Pinpoint the cell where the given text exists, returning its [x, y] midpoint coordinate. 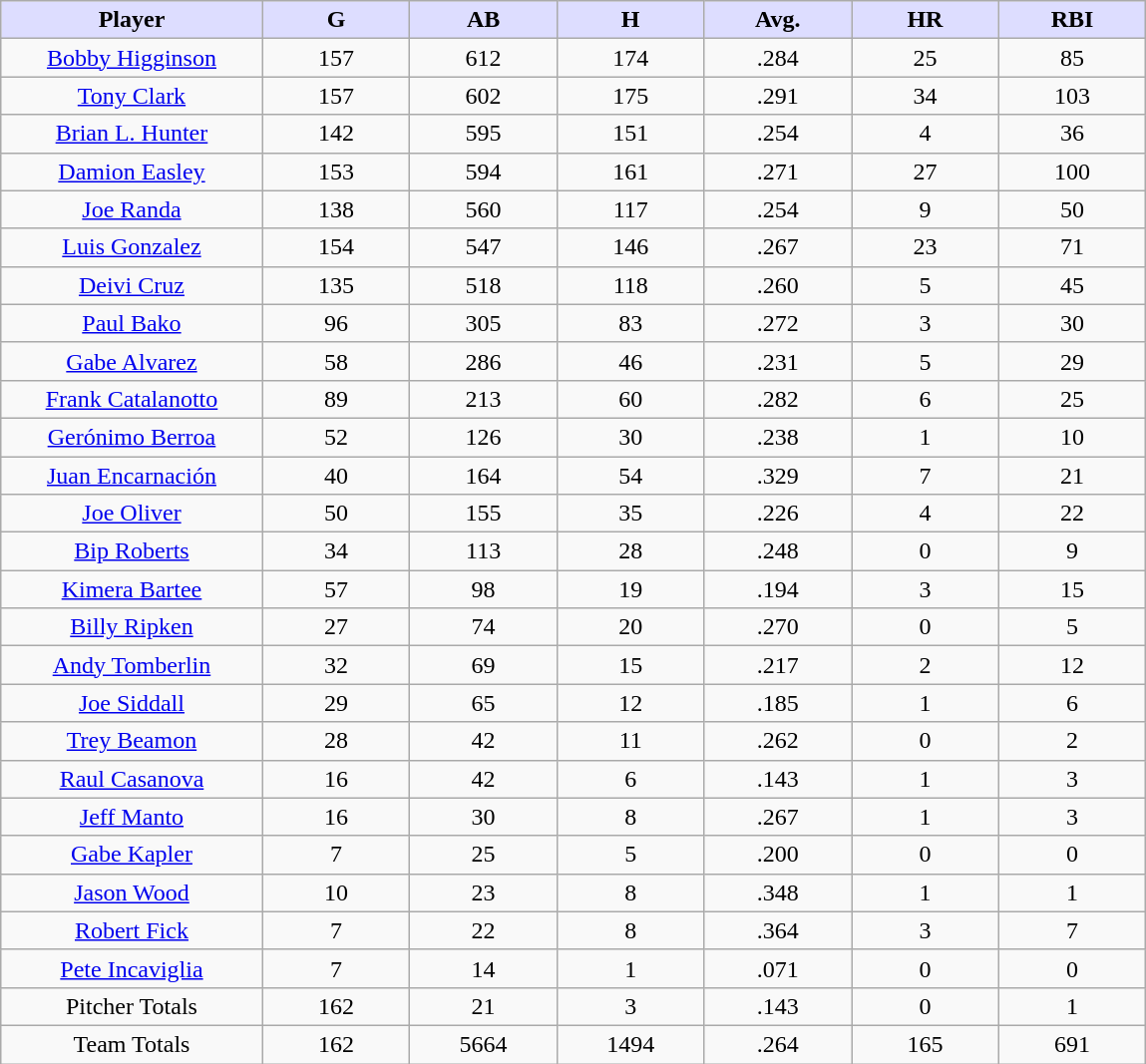
135 [336, 285]
100 [1072, 172]
305 [484, 323]
65 [484, 703]
Pete Incaviglia [132, 968]
175 [630, 96]
RBI [1072, 20]
Player [132, 20]
Bobby Higginson [132, 58]
560 [484, 209]
Tony Clark [132, 96]
52 [336, 437]
Bip Roberts [132, 551]
Juan Encarnación [132, 476]
Gabe Kapler [132, 855]
36 [1072, 134]
146 [630, 247]
32 [336, 665]
612 [484, 58]
Joe Randa [132, 209]
.291 [778, 96]
11 [630, 741]
161 [630, 172]
HR [926, 20]
164 [484, 476]
Deivi Cruz [132, 285]
1494 [630, 1044]
.231 [778, 361]
117 [630, 209]
.248 [778, 551]
Avg. [778, 20]
.071 [778, 968]
Frank Catalanotto [132, 399]
96 [336, 323]
54 [630, 476]
40 [336, 476]
Gerónimo Berroa [132, 437]
.262 [778, 741]
19 [630, 589]
Andy Tomberlin [132, 665]
.217 [778, 665]
20 [630, 627]
57 [336, 589]
.260 [778, 285]
.329 [778, 476]
.348 [778, 892]
G [336, 20]
60 [630, 399]
85 [1072, 58]
Jeff Manto [132, 817]
.238 [778, 437]
155 [484, 514]
126 [484, 437]
547 [484, 247]
165 [926, 1044]
.282 [778, 399]
Billy Ripken [132, 627]
.284 [778, 58]
Joe Oliver [132, 514]
35 [630, 514]
.364 [778, 930]
118 [630, 285]
Brian L. Hunter [132, 134]
.270 [778, 627]
Joe Siddall [132, 703]
89 [336, 399]
Raul Casanova [132, 779]
98 [484, 589]
83 [630, 323]
.226 [778, 514]
45 [1072, 285]
138 [336, 209]
Luis Gonzalez [132, 247]
Gabe Alvarez [132, 361]
142 [336, 134]
.264 [778, 1044]
71 [1072, 247]
Robert Fick [132, 930]
46 [630, 361]
154 [336, 247]
174 [630, 58]
Pitcher Totals [132, 1006]
213 [484, 399]
H [630, 20]
595 [484, 134]
113 [484, 551]
AB [484, 20]
Paul Bako [132, 323]
Kimera Bartee [132, 589]
286 [484, 361]
103 [1072, 96]
74 [484, 627]
594 [484, 172]
.194 [778, 589]
58 [336, 361]
Team Totals [132, 1044]
691 [1072, 1044]
602 [484, 96]
.200 [778, 855]
.185 [778, 703]
5664 [484, 1044]
14 [484, 968]
.271 [778, 172]
Damion Easley [132, 172]
151 [630, 134]
153 [336, 172]
518 [484, 285]
Jason Wood [132, 892]
.272 [778, 323]
Trey Beamon [132, 741]
69 [484, 665]
